Scan for the cell matching the given text and deliver its (X, Y) coordinate at center. 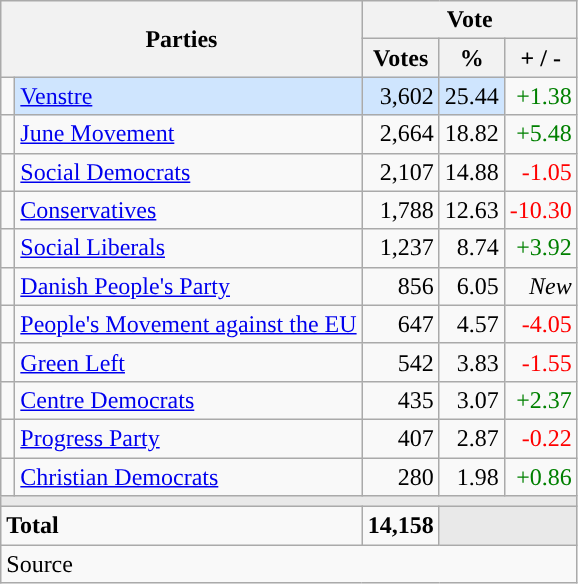
542 (400, 362)
-1.05 (540, 172)
Christian Democrats (188, 477)
1,788 (400, 210)
Conservatives (188, 210)
+5.48 (540, 134)
Social Liberals (188, 248)
Social Democrats (188, 172)
14.88 (472, 172)
Source (290, 564)
6.05 (472, 286)
18.82 (472, 134)
3.07 (472, 400)
-1.55 (540, 362)
Centre Democrats (188, 400)
Votes (400, 58)
+3.92 (540, 248)
2,107 (400, 172)
Vote (470, 20)
People's Movement against the EU (188, 324)
% (472, 58)
1.98 (472, 477)
435 (400, 400)
-4.05 (540, 324)
3.83 (472, 362)
Green Left (188, 362)
856 (400, 286)
+0.86 (540, 477)
2.87 (472, 438)
Danish People's Party (188, 286)
Total (182, 526)
2,664 (400, 134)
New (540, 286)
3,602 (400, 96)
-0.22 (540, 438)
14,158 (400, 526)
-10.30 (540, 210)
8.74 (472, 248)
4.57 (472, 324)
407 (400, 438)
25.44 (472, 96)
12.63 (472, 210)
1,237 (400, 248)
Venstre (188, 96)
Progress Party (188, 438)
+2.37 (540, 400)
June Movement (188, 134)
+1.38 (540, 96)
Parties (182, 39)
280 (400, 477)
+ / - (540, 58)
647 (400, 324)
